For the text-containing cell, return its midpoint in (x, y) coordinate format. 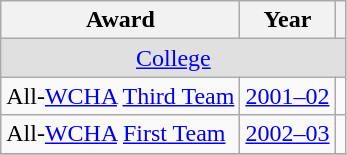
College (174, 58)
All-WCHA Third Team (120, 96)
Year (288, 20)
2002–03 (288, 134)
Award (120, 20)
2001–02 (288, 96)
All-WCHA First Team (120, 134)
